Return the (x, y) coordinate for the center point of the cell that contains the specified text.  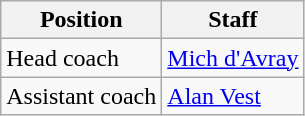
Assistant coach (82, 96)
Mich d'Avray (233, 58)
Head coach (82, 58)
Position (82, 20)
Staff (233, 20)
Alan Vest (233, 96)
